Find where the given text appears and provide that cell's center as [X, Y] coordinate. 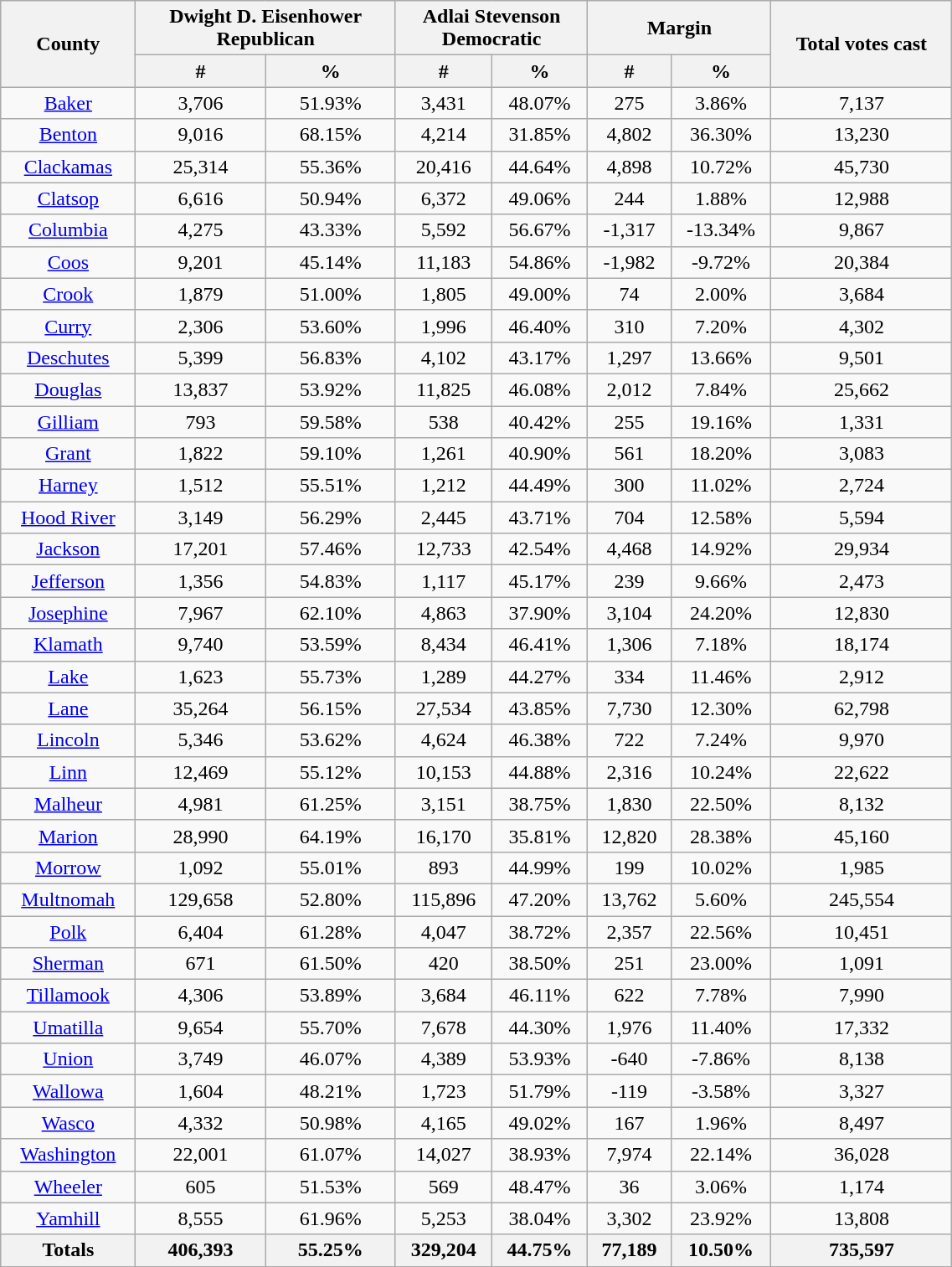
56.83% [330, 358]
7,137 [862, 103]
1,805 [444, 294]
9,740 [201, 645]
28,990 [201, 836]
Marion [69, 836]
1,174 [862, 1187]
40.42% [539, 421]
1.96% [721, 1123]
44.49% [539, 486]
9.66% [721, 581]
239 [630, 581]
45.17% [539, 581]
8,434 [444, 645]
23.00% [721, 964]
10.72% [721, 167]
420 [444, 964]
43.71% [539, 518]
53.59% [330, 645]
10,153 [444, 772]
1,512 [201, 486]
54.83% [330, 581]
11.46% [721, 677]
43.85% [539, 708]
Adlai StevensonDemocratic [491, 28]
-1,982 [630, 262]
53.62% [330, 740]
1,289 [444, 677]
334 [630, 677]
Harney [69, 486]
2,445 [444, 518]
61.07% [330, 1155]
1,117 [444, 581]
2,012 [630, 389]
3,327 [862, 1091]
1,723 [444, 1091]
12,988 [862, 198]
51.93% [330, 103]
12,820 [630, 836]
1,623 [201, 677]
27,534 [444, 708]
561 [630, 454]
46.41% [539, 645]
7.24% [721, 740]
199 [630, 868]
38.75% [539, 804]
4,165 [444, 1123]
2,473 [862, 581]
Baker [69, 103]
605 [201, 1187]
8,555 [201, 1218]
Malheur [69, 804]
Lane [69, 708]
9,867 [862, 230]
2,724 [862, 486]
9,016 [201, 135]
Columbia [69, 230]
43.33% [330, 230]
61.28% [330, 932]
275 [630, 103]
46.40% [539, 326]
2.00% [721, 294]
Wallowa [69, 1091]
1.88% [721, 198]
4,981 [201, 804]
1,985 [862, 868]
51.00% [330, 294]
5,346 [201, 740]
18,174 [862, 645]
722 [630, 740]
167 [630, 1123]
25,662 [862, 389]
-7.86% [721, 1059]
28.38% [721, 836]
1,976 [630, 1028]
671 [201, 964]
13,837 [201, 389]
17,332 [862, 1028]
19.16% [721, 421]
4,302 [862, 326]
62,798 [862, 708]
Tillamook [69, 996]
14,027 [444, 1155]
37.90% [539, 613]
35.81% [539, 836]
38.72% [539, 932]
44.75% [539, 1250]
11.40% [721, 1028]
74 [630, 294]
22,622 [862, 772]
45,160 [862, 836]
12,830 [862, 613]
13,762 [630, 899]
1,879 [201, 294]
11,825 [444, 389]
18.20% [721, 454]
48.07% [539, 103]
1,830 [630, 804]
569 [444, 1187]
55.73% [330, 677]
735,597 [862, 1250]
4,863 [444, 613]
115,896 [444, 899]
50.94% [330, 198]
3,149 [201, 518]
-13.34% [721, 230]
22,001 [201, 1155]
793 [201, 421]
3,104 [630, 613]
538 [444, 421]
25,314 [201, 167]
54.86% [539, 262]
55.01% [330, 868]
55.25% [330, 1250]
46.08% [539, 389]
Margin [680, 28]
7,967 [201, 613]
Polk [69, 932]
13,230 [862, 135]
3,431 [444, 103]
49.02% [539, 1123]
35,264 [201, 708]
13,808 [862, 1218]
20,384 [862, 262]
31.85% [539, 135]
Curry [69, 326]
2,306 [201, 326]
11.02% [721, 486]
Lake [69, 677]
300 [630, 486]
3.86% [721, 103]
Union [69, 1059]
5,592 [444, 230]
22.50% [721, 804]
Douglas [69, 389]
7.84% [721, 389]
Josephine [69, 613]
245,554 [862, 899]
48.47% [539, 1187]
6,372 [444, 198]
56.15% [330, 708]
622 [630, 996]
Deschutes [69, 358]
3,706 [201, 103]
16,170 [444, 836]
55.70% [330, 1028]
Klamath [69, 645]
7.18% [721, 645]
5,594 [862, 518]
44.30% [539, 1028]
44.99% [539, 868]
Total votes cast [862, 44]
55.36% [330, 167]
45,730 [862, 167]
12,469 [201, 772]
Wasco [69, 1123]
2,912 [862, 677]
4,214 [444, 135]
4,047 [444, 932]
40.90% [539, 454]
38.04% [539, 1218]
4,306 [201, 996]
20,416 [444, 167]
Jefferson [69, 581]
3,302 [630, 1218]
4,275 [201, 230]
1,822 [201, 454]
Yamhill [69, 1218]
1,261 [444, 454]
Clackamas [69, 167]
55.12% [330, 772]
1,091 [862, 964]
251 [630, 964]
329,204 [444, 1250]
45.14% [330, 262]
53.89% [330, 996]
Multnomah [69, 899]
48.21% [330, 1091]
29,934 [862, 549]
-9.72% [721, 262]
Linn [69, 772]
2,357 [630, 932]
11,183 [444, 262]
County [69, 44]
7.20% [721, 326]
10.24% [721, 772]
12,733 [444, 549]
53.92% [330, 389]
4,468 [630, 549]
4,802 [630, 135]
9,654 [201, 1028]
9,501 [862, 358]
1,297 [630, 358]
9,970 [862, 740]
406,393 [201, 1250]
-1,317 [630, 230]
59.58% [330, 421]
24.20% [721, 613]
46.38% [539, 740]
10.50% [721, 1250]
17,201 [201, 549]
7,974 [630, 1155]
7.78% [721, 996]
53.93% [539, 1059]
4,332 [201, 1123]
Dwight D. EisenhowerRepublican [265, 28]
50.98% [330, 1123]
3,151 [444, 804]
4,898 [630, 167]
56.29% [330, 518]
38.93% [539, 1155]
36.30% [721, 135]
-640 [630, 1059]
36,028 [862, 1155]
Washington [69, 1155]
44.27% [539, 677]
129,658 [201, 899]
Morrow [69, 868]
-119 [630, 1091]
704 [630, 518]
46.11% [539, 996]
47.20% [539, 899]
3,083 [862, 454]
43.17% [539, 358]
8,138 [862, 1059]
56.67% [539, 230]
61.96% [330, 1218]
46.07% [330, 1059]
53.60% [330, 326]
2,316 [630, 772]
Jackson [69, 549]
6,616 [201, 198]
68.15% [330, 135]
3,749 [201, 1059]
Coos [69, 262]
62.10% [330, 613]
893 [444, 868]
5.60% [721, 899]
51.53% [330, 1187]
5,253 [444, 1218]
Gilliam [69, 421]
4,624 [444, 740]
51.79% [539, 1091]
Wheeler [69, 1187]
42.54% [539, 549]
Grant [69, 454]
8,497 [862, 1123]
77,189 [630, 1250]
Sherman [69, 964]
1,996 [444, 326]
255 [630, 421]
44.64% [539, 167]
1,092 [201, 868]
-3.58% [721, 1091]
13.66% [721, 358]
4,102 [444, 358]
1,306 [630, 645]
38.50% [539, 964]
244 [630, 198]
6,404 [201, 932]
5,399 [201, 358]
49.00% [539, 294]
4,389 [444, 1059]
57.46% [330, 549]
14.92% [721, 549]
Crook [69, 294]
8,132 [862, 804]
52.80% [330, 899]
22.14% [721, 1155]
55.51% [330, 486]
1,604 [201, 1091]
59.10% [330, 454]
7,678 [444, 1028]
7,730 [630, 708]
310 [630, 326]
44.88% [539, 772]
36 [630, 1187]
49.06% [539, 198]
1,356 [201, 581]
12.58% [721, 518]
7,990 [862, 996]
23.92% [721, 1218]
9,201 [201, 262]
61.25% [330, 804]
Totals [69, 1250]
Hood River [69, 518]
61.50% [330, 964]
1,331 [862, 421]
1,212 [444, 486]
12.30% [721, 708]
10.02% [721, 868]
Benton [69, 135]
64.19% [330, 836]
Clatsop [69, 198]
10,451 [862, 932]
22.56% [721, 932]
Umatilla [69, 1028]
3.06% [721, 1187]
Lincoln [69, 740]
